Return the (x, y) coordinate for the center point of the cell that contains the specified text.  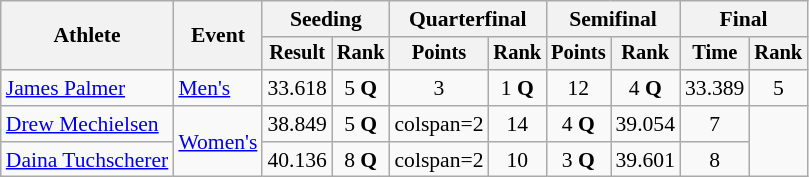
1 Q (518, 88)
Athlete (88, 36)
Event (218, 36)
3 (438, 88)
Final (744, 19)
James Palmer (88, 88)
33.389 (714, 88)
Drew Mechielsen (88, 124)
39.054 (644, 124)
Quarterfinal (468, 19)
Men's (218, 88)
Result (296, 54)
14 (518, 124)
38.849 (296, 124)
7 (714, 124)
Women's (218, 142)
Seeding (326, 19)
Time (714, 54)
12 (578, 88)
Semifinal (613, 19)
5 (778, 88)
colspan=2 (438, 124)
33.618 (296, 88)
